Detect which cell encompasses the target text, then output its [x, y] center coordinate. 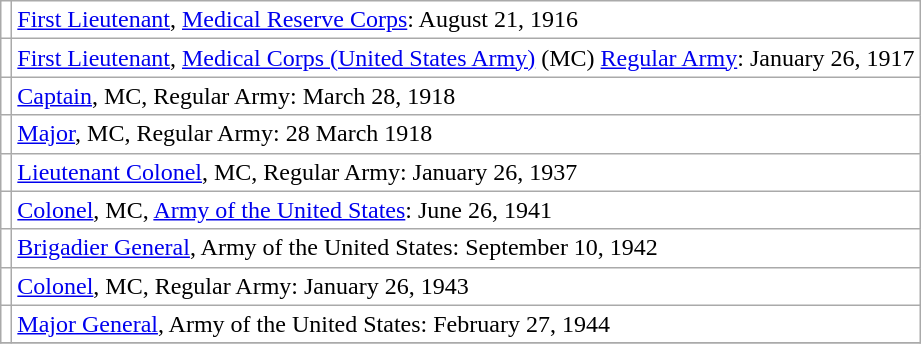
First Lieutenant, Medical Reserve Corps: August 21, 1916 [466, 20]
Captain, MC, Regular Army: March 28, 1918 [466, 96]
Major, MC, Regular Army: 28 March 1918 [466, 134]
Colonel, MC, Army of the United States: June 26, 1941 [466, 210]
Brigadier General, Army of the United States: September 10, 1942 [466, 248]
Lieutenant Colonel, MC, Regular Army: January 26, 1937 [466, 172]
Colonel, MC, Regular Army: January 26, 1943 [466, 286]
First Lieutenant, Medical Corps (United States Army) (MC) Regular Army: January 26, 1917 [466, 58]
Major General, Army of the United States: February 27, 1944 [466, 324]
